Identify which cell holds the provided text, then report its [x, y] central coordinate. 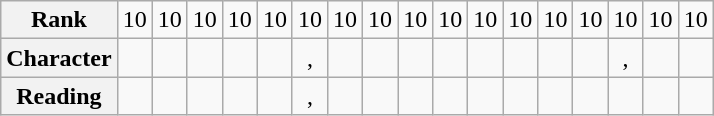
Character [59, 58]
Reading [59, 96]
Rank [59, 20]
